Find where the given text appears and provide that cell's center as (x, y) coordinate. 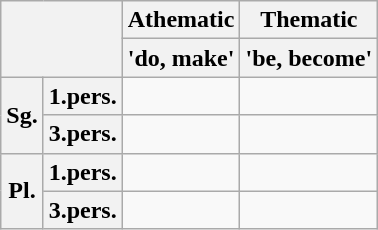
Sg. (22, 115)
Athematic (181, 20)
Thematic (309, 20)
Pl. (22, 191)
'do, make' (181, 58)
'be, become' (309, 58)
